Provide the [X, Y] coordinate of the cell's center where the given text is located.  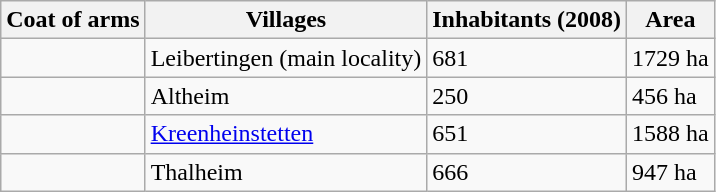
250 [527, 96]
456 ha [671, 96]
Inhabitants (2008) [527, 20]
651 [527, 134]
947 ha [671, 172]
1729 ha [671, 58]
681 [527, 58]
Leibertingen (main locality) [286, 58]
1588 ha [671, 134]
Thalheim [286, 172]
Coat of arms [73, 20]
Altheim [286, 96]
Kreenheinstetten [286, 134]
Villages [286, 20]
666 [527, 172]
Area [671, 20]
